Scan for the cell matching the given text and deliver its [x, y] coordinate at center. 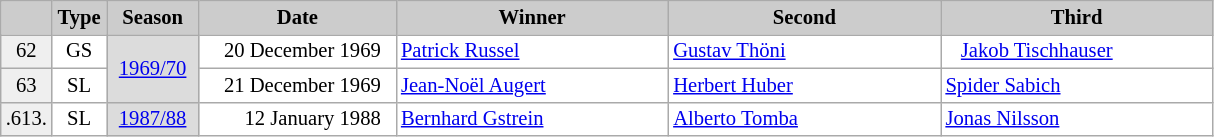
Jakob Tischhauser [1076, 51]
Bernhard Gstrein [532, 119]
Date [298, 17]
Season [152, 17]
Jean-Noël Augert [532, 85]
Spider Sabich [1076, 85]
62 [26, 51]
1969/70 [152, 68]
21 December 1969 [298, 85]
Patrick Russel [532, 51]
Winner [532, 17]
Second [804, 17]
20 December 1969 [298, 51]
.613. [26, 119]
12 January 1988 [298, 119]
Alberto Tomba [804, 119]
Type [80, 17]
Herbert Huber [804, 85]
Gustav Thöni [804, 51]
1987/88 [152, 119]
Third [1076, 17]
63 [26, 85]
Jonas Nilsson [1076, 119]
GS [80, 51]
